Extract the [X, Y] coordinate from the center of the cell holding the provided text.  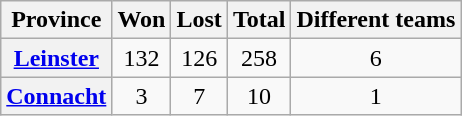
132 [142, 58]
126 [199, 58]
3 [142, 96]
1 [376, 96]
Connacht [56, 96]
10 [259, 96]
6 [376, 58]
7 [199, 96]
Lost [199, 20]
Province [56, 20]
Different teams [376, 20]
Leinster [56, 58]
Total [259, 20]
258 [259, 58]
Won [142, 20]
